From the cell containing the given text, extract its center point as [X, Y] coordinate. 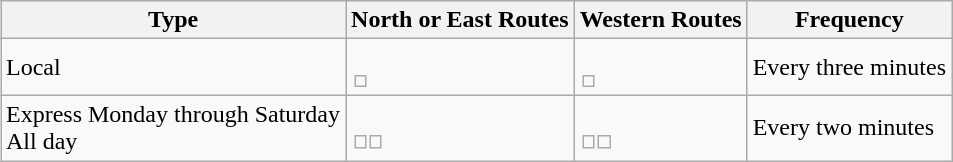
Local [172, 68]
Type [172, 20]
Frequency [849, 20]
Every three minutes [849, 68]
North or East Routes [460, 20]
Western Routes [660, 20]
Every two minutes [849, 128]
Express Monday through SaturdayAll day [172, 128]
